Return the [x, y] coordinate for the center point of the cell that contains the specified text.  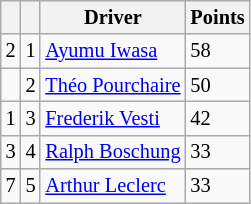
5 [31, 186]
58 [217, 51]
Driver [112, 17]
Frederik Vesti [112, 118]
Ralph Boschung [112, 152]
7 [11, 186]
4 [31, 152]
Points [217, 17]
50 [217, 85]
Arthur Leclerc [112, 186]
Théo Pourchaire [112, 85]
42 [217, 118]
Ayumu Iwasa [112, 51]
